Output the (X, Y) coordinate of the center of the cell containing the given text.  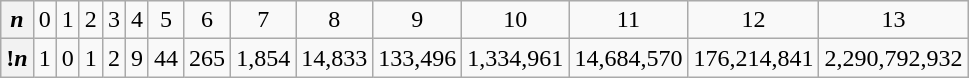
7 (264, 20)
6 (208, 20)
14,833 (334, 58)
133,496 (418, 58)
n (17, 20)
4 (136, 20)
5 (166, 20)
44 (166, 58)
!n (17, 58)
8 (334, 20)
265 (208, 58)
2,290,792,932 (894, 58)
1,334,961 (516, 58)
13 (894, 20)
1,854 (264, 58)
3 (114, 20)
12 (754, 20)
176,214,841 (754, 58)
11 (628, 20)
10 (516, 20)
14,684,570 (628, 58)
